Determine the (x, y) coordinate at the center of the cell enclosing the given text.  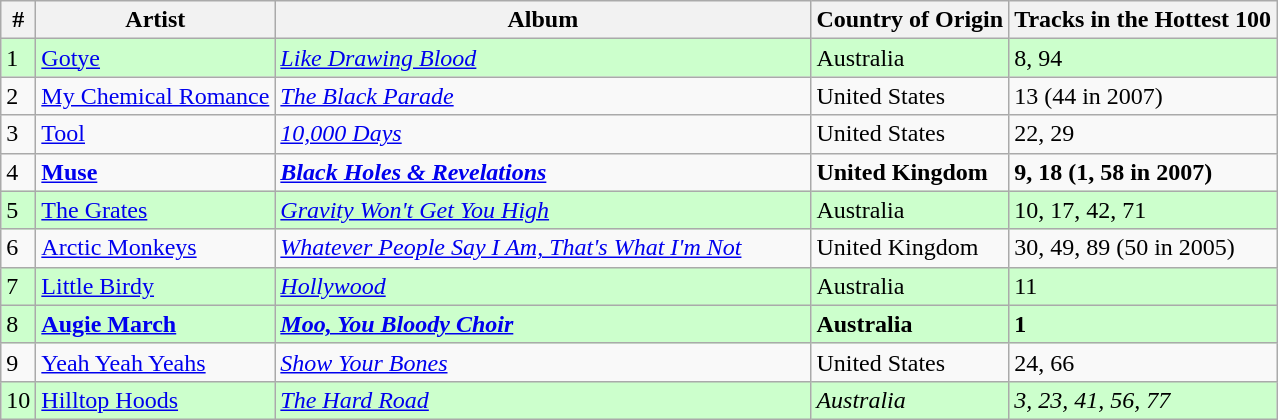
11 (1143, 286)
24, 66 (1143, 362)
Gravity Won't Get You High (543, 210)
The Black Parade (543, 96)
3, 23, 41, 56, 77 (1143, 400)
Yeah Yeah Yeahs (156, 362)
Hilltop Hoods (156, 400)
8, 94 (1143, 58)
Whatever People Say I Am, That's What I'm Not (543, 248)
2 (18, 96)
Muse (156, 172)
30, 49, 89 (50 in 2005) (1143, 248)
Album (543, 20)
Artist (156, 20)
10, 17, 42, 71 (1143, 210)
Arctic Monkeys (156, 248)
The Hard Road (543, 400)
Tool (156, 134)
Augie March (156, 324)
10 (18, 400)
7 (18, 286)
Little Birdy (156, 286)
13 (44 in 2007) (1143, 96)
9 (18, 362)
Like Drawing Blood (543, 58)
Black Holes & Revelations (543, 172)
4 (18, 172)
3 (18, 134)
# (18, 20)
Gotye (156, 58)
9, 18 (1, 58 in 2007) (1143, 172)
5 (18, 210)
My Chemical Romance (156, 96)
22, 29 (1143, 134)
Country of Origin (910, 20)
Hollywood (543, 286)
8 (18, 324)
Tracks in the Hottest 100 (1143, 20)
Show Your Bones (543, 362)
Moo, You Bloody Choir (543, 324)
10,000 Days (543, 134)
6 (18, 248)
The Grates (156, 210)
